Extract the (X, Y) coordinate from the center of the cell holding the provided text.  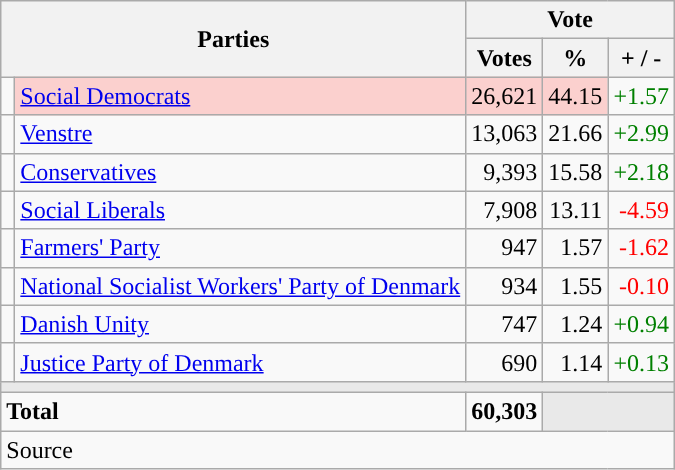
7,908 (504, 210)
+ / - (642, 58)
1.24 (576, 324)
Justice Party of Denmark (240, 362)
Source (338, 449)
Farmers' Party (240, 248)
National Socialist Workers' Party of Denmark (240, 286)
+2.18 (642, 172)
Venstre (240, 134)
60,303 (504, 411)
Danish Unity (240, 324)
1.57 (576, 248)
Conservatives (240, 172)
1.14 (576, 362)
Social Liberals (240, 210)
13,063 (504, 134)
-4.59 (642, 210)
+2.99 (642, 134)
26,621 (504, 96)
934 (504, 286)
+1.57 (642, 96)
947 (504, 248)
+0.94 (642, 324)
15.58 (576, 172)
21.66 (576, 134)
-1.62 (642, 248)
13.11 (576, 210)
44.15 (576, 96)
Vote (570, 20)
Social Democrats (240, 96)
Total (234, 411)
9,393 (504, 172)
-0.10 (642, 286)
Parties (234, 39)
+0.13 (642, 362)
690 (504, 362)
Votes (504, 58)
% (576, 58)
747 (504, 324)
1.55 (576, 286)
